For the text-containing cell, return its midpoint in (x, y) coordinate format. 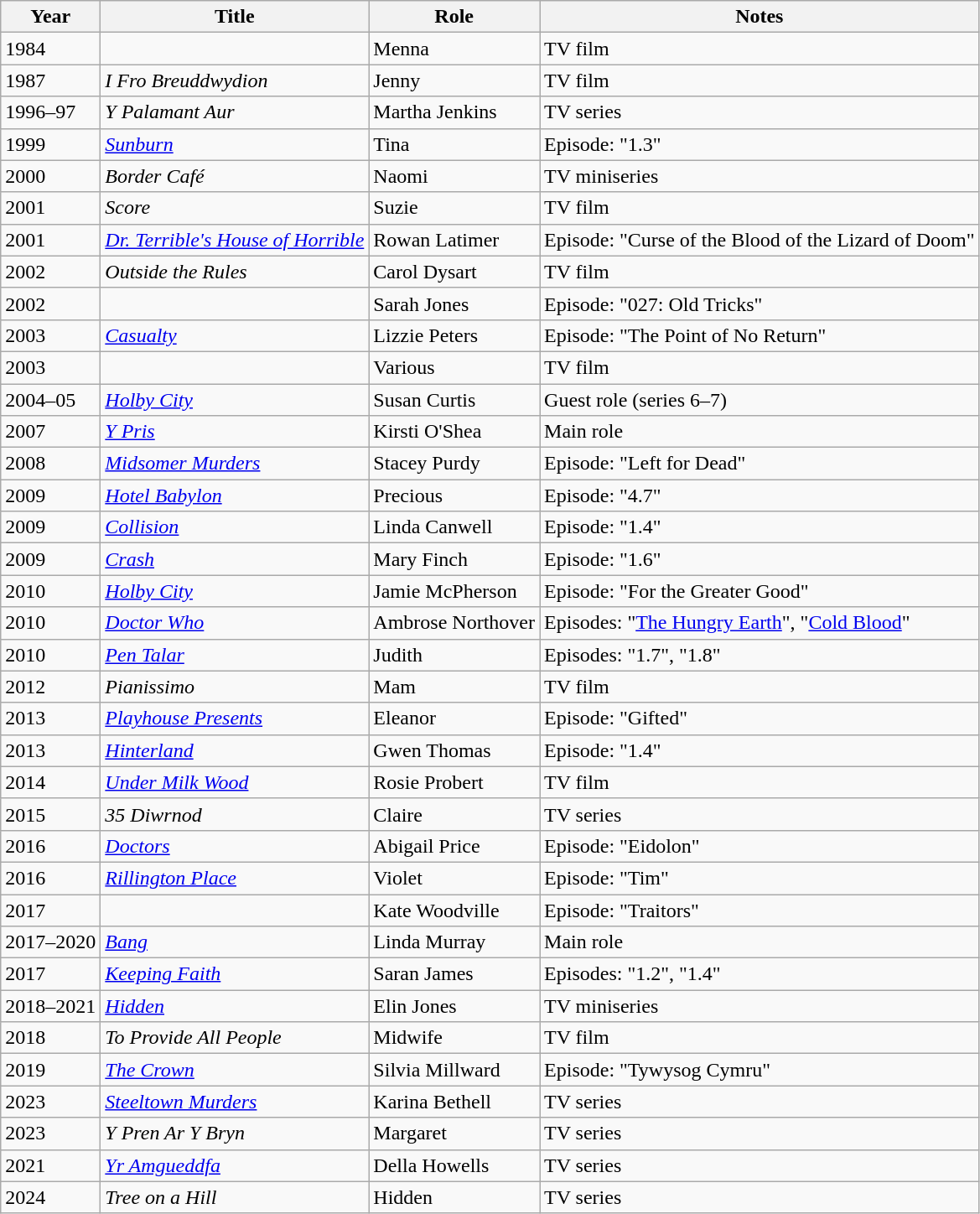
Rillington Place (235, 878)
Episode: "For the Greater Good" (760, 591)
2008 (50, 464)
Episode: "1.6" (760, 559)
Collision (235, 527)
Steeltown Murders (235, 1102)
Outside the Rules (235, 272)
I Fro Breuddwydion (235, 80)
1984 (50, 49)
Linda Murray (454, 942)
Margaret (454, 1134)
Hinterland (235, 750)
2019 (50, 1070)
Episode: "Left for Dead" (760, 464)
Episode: "Eidolon" (760, 846)
1999 (50, 144)
Rosie Probert (454, 782)
Episode: "4.7" (760, 495)
Mary Finch (454, 559)
Suzie (454, 208)
Naomi (454, 176)
Midsomer Murders (235, 464)
Role (454, 17)
2004–05 (50, 400)
Under Milk Wood (235, 782)
2007 (50, 432)
Dr. Terrible's House of Horrible (235, 240)
Mam (454, 687)
Pen Talar (235, 655)
Elin Jones (454, 1006)
Violet (454, 878)
Eleanor (454, 719)
Notes (760, 17)
Menna (454, 49)
Abigail Price (454, 846)
35 Diwrnod (235, 814)
Episodes: "1.7", "1.8" (760, 655)
Tree on a Hill (235, 1197)
Silvia Millward (454, 1070)
Various (454, 367)
Jenny (454, 80)
Judith (454, 655)
2014 (50, 782)
Episode: "Traitors" (760, 910)
Doctor Who (235, 623)
Kirsti O'Shea (454, 432)
Year (50, 17)
2018–2021 (50, 1006)
Midwife (454, 1038)
Saran James (454, 974)
Episodes: "The Hungry Earth", "Cold Blood" (760, 623)
Ambrose Northover (454, 623)
Border Café (235, 176)
Jamie McPherson (454, 591)
Playhouse Presents (235, 719)
Della Howells (454, 1165)
Score (235, 208)
Y Palamant Aur (235, 112)
Linda Canwell (454, 527)
Carol Dysart (454, 272)
Episode: "Curse of the Blood of the Lizard of Doom" (760, 240)
Lizzie Peters (454, 335)
Y Pris (235, 432)
Casualty (235, 335)
Episode: "1.3" (760, 144)
Doctors (235, 846)
Martha Jenkins (454, 112)
2012 (50, 687)
Hotel Babylon (235, 495)
Keeping Faith (235, 974)
2015 (50, 814)
Pianissimo (235, 687)
Episode: "The Point of No Return" (760, 335)
1987 (50, 80)
Susan Curtis (454, 400)
2024 (50, 1197)
Gwen Thomas (454, 750)
Episodes: "1.2", "1.4" (760, 974)
2000 (50, 176)
2018 (50, 1038)
Episode: "Tim" (760, 878)
Crash (235, 559)
Bang (235, 942)
Stacey Purdy (454, 464)
Episode: "Tywysog Cymru" (760, 1070)
Claire (454, 814)
Karina Bethell (454, 1102)
Y Pren Ar Y Bryn (235, 1134)
Yr Amgueddfa (235, 1165)
2017–2020 (50, 942)
Sarah Jones (454, 303)
To Provide All People (235, 1038)
Guest role (series 6–7) (760, 400)
Sunburn (235, 144)
1996–97 (50, 112)
Precious (454, 495)
The Crown (235, 1070)
2021 (50, 1165)
Kate Woodville (454, 910)
Tina (454, 144)
Title (235, 17)
Rowan Latimer (454, 240)
Episode: "Gifted" (760, 719)
Episode: "027: Old Tricks" (760, 303)
